From the cell containing the given text, extract its center point as (x, y) coordinate. 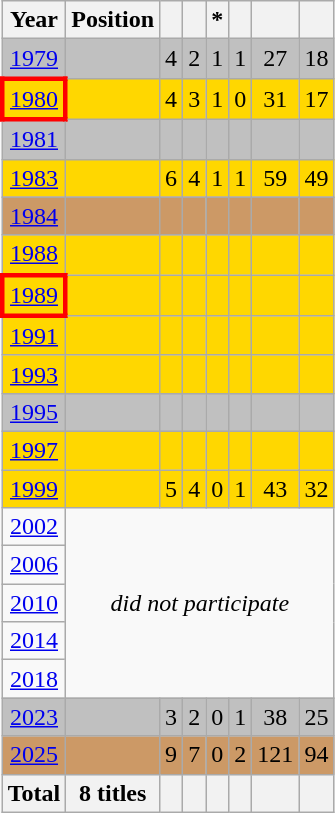
25 (316, 717)
1988 (34, 255)
2018 (34, 679)
2010 (34, 603)
32 (316, 489)
1993 (34, 374)
Position (113, 20)
9 (172, 755)
2002 (34, 527)
38 (276, 717)
1989 (34, 296)
Total (34, 793)
17 (316, 98)
1979 (34, 59)
2025 (34, 755)
* (218, 20)
Year (34, 20)
5 (172, 489)
2006 (34, 565)
1983 (34, 178)
1995 (34, 412)
1984 (34, 216)
2014 (34, 641)
1999 (34, 489)
1997 (34, 450)
121 (276, 755)
31 (276, 98)
94 (316, 755)
27 (276, 59)
2023 (34, 717)
7 (194, 755)
did not participate (200, 603)
49 (316, 178)
43 (276, 489)
1991 (34, 336)
6 (172, 178)
18 (316, 59)
8 titles (113, 793)
1980 (34, 98)
59 (276, 178)
1981 (34, 139)
